Capture the cell that displays the provided text and extract its (x, y) central coordinate. 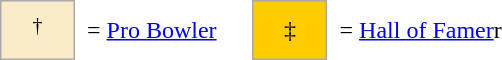
‡ (290, 30)
= Pro Bowler (152, 30)
† (38, 30)
